Output the (x, y) coordinate of the center of the cell containing the given text.  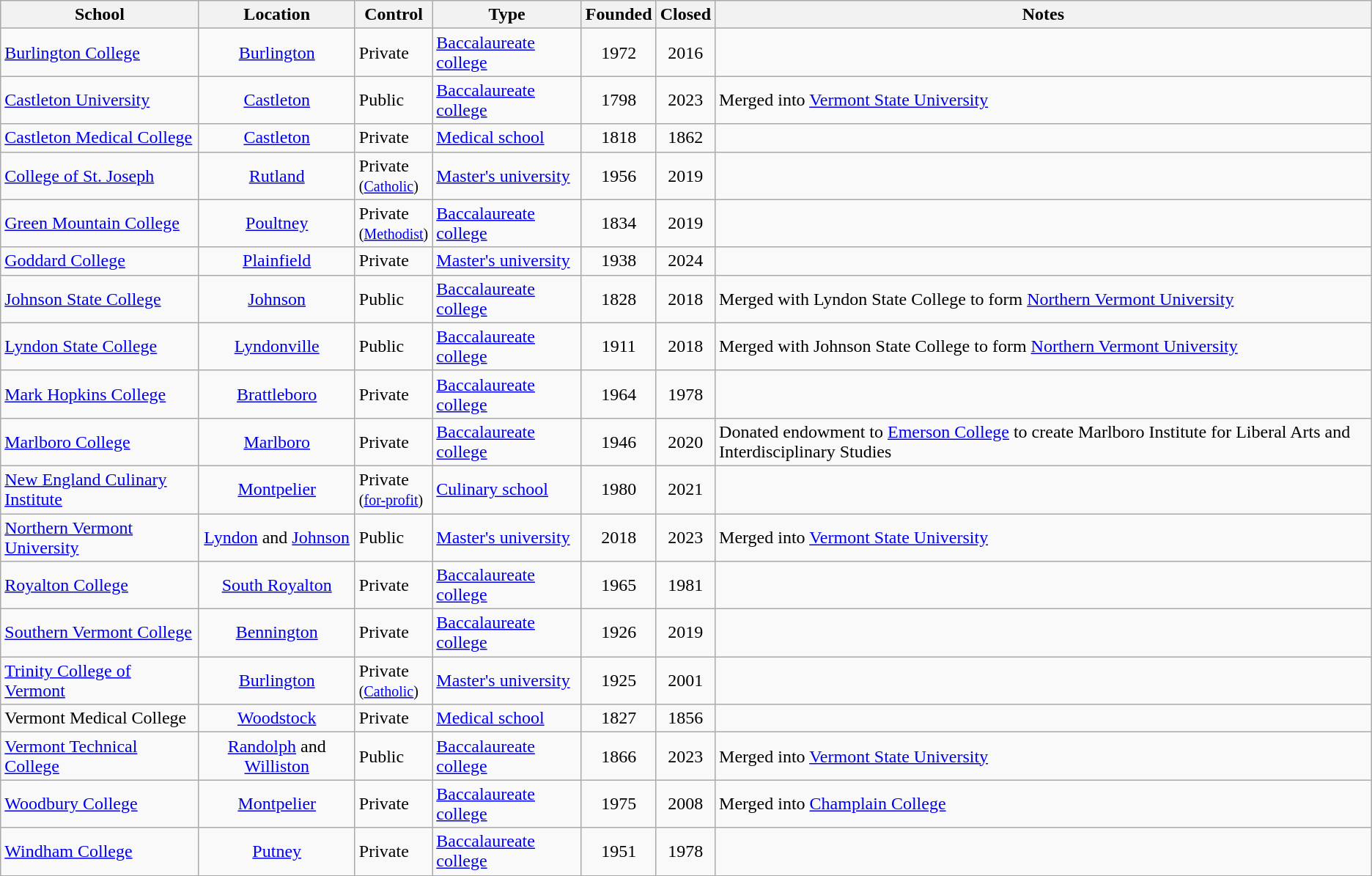
1866 (619, 757)
Private(Methodist) (394, 223)
Marlboro (277, 441)
1951 (619, 852)
Goddard College (100, 261)
2016 (685, 53)
Randolph and Williston (277, 757)
Notes (1044, 15)
Founded (619, 15)
1818 (619, 138)
Woodstock (277, 718)
2008 (685, 803)
Brattleboro (277, 394)
School (100, 15)
Merged with Lyndon State College to form Northern Vermont University (1044, 299)
Private(for-profit) (394, 490)
Location (277, 15)
Johnson State College (100, 299)
New England Culinary Institute (100, 490)
2001 (685, 680)
Donated endowment to Emerson College to create Marlboro Institute for Liberal Arts and Interdisciplinary Studies (1044, 441)
1856 (685, 718)
Merged with Johnson State College to form Northern Vermont University (1044, 346)
1975 (619, 803)
Mark Hopkins College (100, 394)
Merged into Champlain College (1044, 803)
2020 (685, 441)
Marlboro College (100, 441)
1956 (619, 176)
2021 (685, 490)
Royalton College (100, 585)
1862 (685, 138)
Poultney (277, 223)
Lyndon State College (100, 346)
2024 (685, 261)
Windham College (100, 852)
1946 (619, 441)
1972 (619, 53)
1925 (619, 680)
1827 (619, 718)
Castleton Medical College (100, 138)
1980 (619, 490)
1981 (685, 585)
Woodbury College (100, 803)
Rutland (277, 176)
Trinity College of Vermont (100, 680)
Green Mountain College (100, 223)
Closed (685, 15)
South Royalton (277, 585)
Lyndonville (277, 346)
Johnson (277, 299)
1834 (619, 223)
Putney (277, 852)
1964 (619, 394)
Vermont Technical College (100, 757)
Culinary school (507, 490)
Vermont Medical College (100, 718)
Southern Vermont College (100, 633)
Bennington (277, 633)
1965 (619, 585)
1938 (619, 261)
1828 (619, 299)
1926 (619, 633)
Plainfield (277, 261)
College of St. Joseph (100, 176)
Burlington College (100, 53)
Lyndon and Johnson (277, 537)
1798 (619, 100)
Control (394, 15)
Castleton University (100, 100)
Northern Vermont University (100, 537)
Type (507, 15)
1911 (619, 346)
